Search for the cell housing the specified text and yield its (x, y) center coordinate. 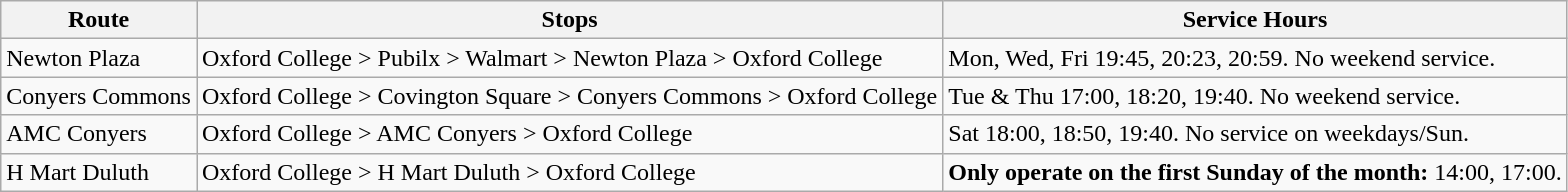
H Mart Duluth (99, 172)
Conyers Commons (99, 96)
Oxford College > Covington Square > Conyers Commons > Oxford College (569, 96)
AMC Conyers (99, 134)
Oxford College > Pubilx > Walmart > Newton Plaza > Oxford College (569, 58)
Oxford College > H Mart Duluth > Oxford College (569, 172)
Service Hours (1255, 20)
Only operate on the first Sunday of the month: 14:00, 17:00. (1255, 172)
Tue & Thu 17:00, 18:20, 19:40. No weekend service. (1255, 96)
Stops (569, 20)
Oxford College > AMC Conyers > Oxford College (569, 134)
Route (99, 20)
Mon, Wed, Fri 19:45, 20:23, 20:59. No weekend service. (1255, 58)
Newton Plaza (99, 58)
Sat 18:00, 18:50, 19:40. No service on weekdays/Sun. (1255, 134)
